Output the (X, Y) coordinate of the center of the cell containing the given text.  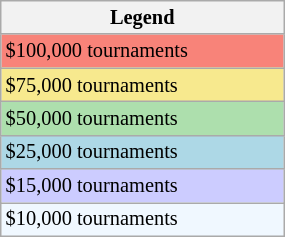
$100,000 tournaments (142, 51)
Legend (142, 17)
$15,000 tournaments (142, 186)
$50,000 tournaments (142, 118)
$25,000 tournaments (142, 152)
$10,000 tournaments (142, 219)
$75,000 tournaments (142, 85)
